Output the [x, y] coordinate of the center of the cell containing the given text.  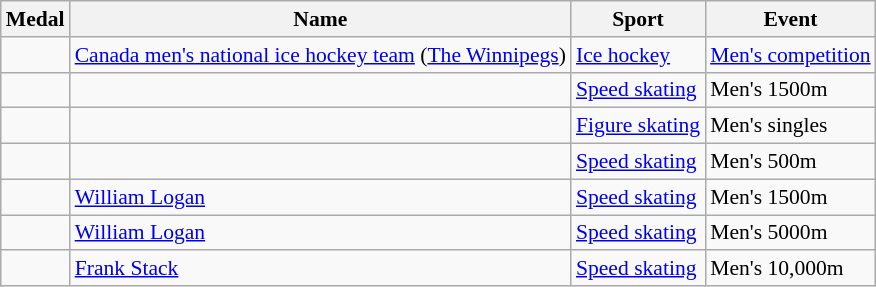
Sport [638, 19]
Men's singles [790, 126]
Figure skating [638, 126]
Men's 5000m [790, 233]
Men's 500m [790, 162]
Event [790, 19]
Ice hockey [638, 55]
Men's 10,000m [790, 269]
Canada men's national ice hockey team (The Winnipegs) [320, 55]
Medal [36, 19]
Men's competition [790, 55]
Name [320, 19]
Frank Stack [320, 269]
